Return the [x, y] coordinate for the center point of the cell that contains the specified text.  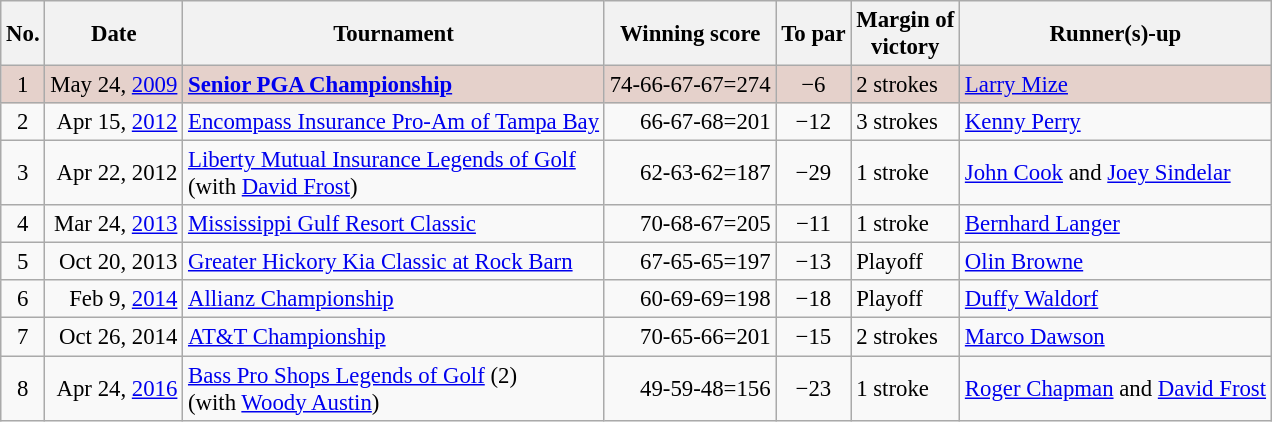
Apr 15, 2012 [114, 122]
Mississippi Gulf Resort Classic [394, 224]
8 [23, 388]
No. [23, 34]
Kenny Perry [1116, 122]
Tournament [394, 34]
Senior PGA Championship [394, 85]
Liberty Mutual Insurance Legends of Golf(with David Frost) [394, 174]
Olin Browne [1116, 262]
Larry Mize [1116, 85]
Roger Chapman and David Frost [1116, 388]
Duffy Waldorf [1116, 299]
Mar 24, 2013 [114, 224]
60-69-69=198 [690, 299]
Apr 22, 2012 [114, 174]
Greater Hickory Kia Classic at Rock Barn [394, 262]
70-65-66=201 [690, 337]
4 [23, 224]
Runner(s)-up [1116, 34]
3 strokes [906, 122]
Allianz Championship [394, 299]
6 [23, 299]
1 [23, 85]
−6 [814, 85]
5 [23, 262]
66-67-68=201 [690, 122]
Oct 26, 2014 [114, 337]
Bass Pro Shops Legends of Golf (2)(with Woody Austin) [394, 388]
−18 [814, 299]
Date [114, 34]
62-63-62=187 [690, 174]
AT&T Championship [394, 337]
−23 [814, 388]
Winning score [690, 34]
−11 [814, 224]
49-59-48=156 [690, 388]
Feb 9, 2014 [114, 299]
3 [23, 174]
−15 [814, 337]
Encompass Insurance Pro-Am of Tampa Bay [394, 122]
To par [814, 34]
−29 [814, 174]
Marco Dawson [1116, 337]
John Cook and Joey Sindelar [1116, 174]
−12 [814, 122]
Oct 20, 2013 [114, 262]
67-65-65=197 [690, 262]
May 24, 2009 [114, 85]
70-68-67=205 [690, 224]
−13 [814, 262]
Apr 24, 2016 [114, 388]
74-66-67-67=274 [690, 85]
Margin ofvictory [906, 34]
Bernhard Langer [1116, 224]
2 [23, 122]
7 [23, 337]
